Detect which cell encompasses the target text, then output its (x, y) center coordinate. 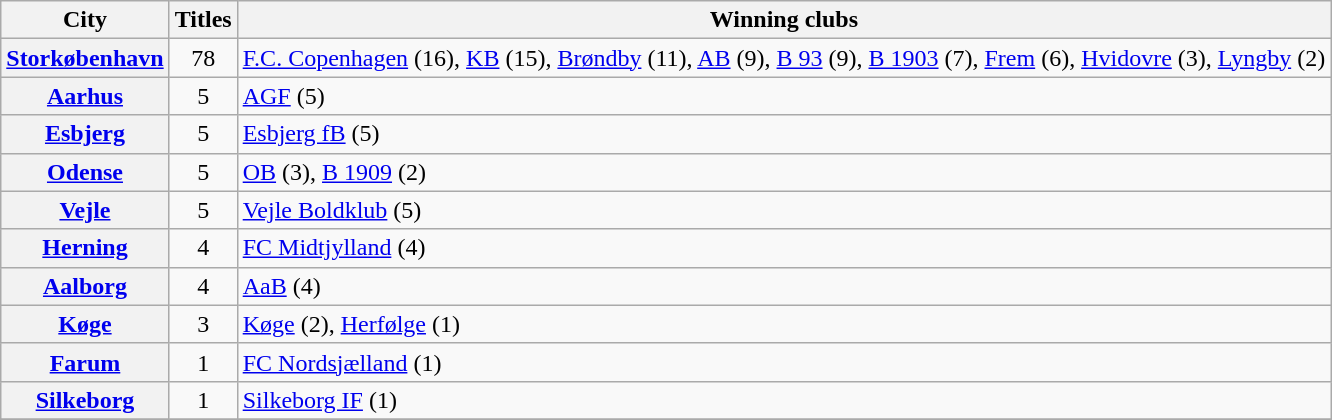
Vejle Boldklub (5) (784, 210)
Vejle (85, 210)
Storkøbenhavn (85, 58)
City (85, 20)
Silkeborg IF (1) (784, 400)
OB (3), B 1909 (2) (784, 172)
Aarhus (85, 96)
Winning clubs (784, 20)
Køge (85, 324)
78 (203, 58)
Farum (85, 362)
Silkeborg (85, 400)
FC Midtjylland (4) (784, 248)
Herning (85, 248)
F.C. Copenhagen (16), KB (15), Brøndby (11), AB (9), B 93 (9), B 1903 (7), Frem (6), Hvidovre (3), Lyngby (2) (784, 58)
AaB (4) (784, 286)
Esbjerg fB (5) (784, 134)
AGF (5) (784, 96)
Odense (85, 172)
Køge (2), Herfølge (1) (784, 324)
3 (203, 324)
FC Nordsjælland (1) (784, 362)
Titles (203, 20)
Aalborg (85, 286)
Esbjerg (85, 134)
